Scan for the cell matching the given text and deliver its (x, y) coordinate at center. 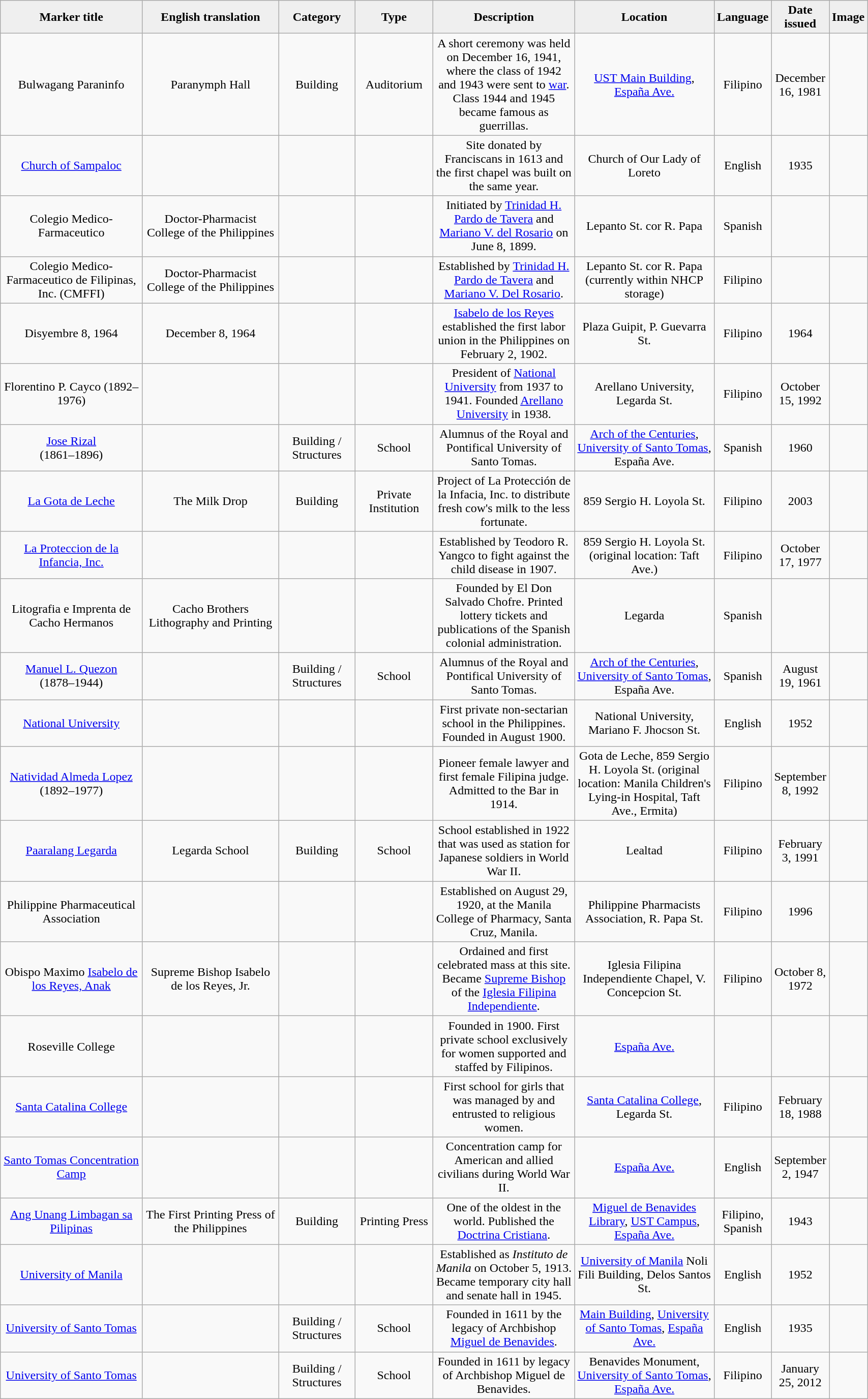
2003 (800, 501)
Arellano University, Legarda St. (645, 394)
Florentino P. Cayco (1892–1976) (71, 394)
Established by Trinidad H. Pardo de Tavera and Mariano V. Del Rosario. (504, 280)
Supreme Bishop Isabelo de los Reyes, Jr. (211, 979)
First school for girls that was managed by and entrusted to religious women. (504, 1107)
Founded in 1611 by legacy of Archbishop Miguel de Benavides. (504, 1375)
Image (848, 17)
Auditorium (394, 84)
Santa Catalina College, Legarda St. (645, 1107)
Paaralang Legarda (71, 851)
Language (742, 17)
Benavides Monument, University of Santo Tomas, España Ave. (645, 1375)
Natividad Almeda Lopez (1892–1977) (71, 784)
Concentration camp for American and allied civilians during World War II. (504, 1168)
Santa Catalina College (71, 1107)
Initiated by Trinidad H. Pardo de Tavera and Mariano V. del Rosario on June 8, 1899. (504, 226)
Lealtad (645, 851)
La Proteccion de la Infancia, Inc. (71, 555)
Ang Unang Limbagan sa Pilipinas (71, 1221)
University of Manila Noli Fili Building, Delos Santos St. (645, 1274)
Obispo Maximo Isabelo de los Reyes, Anak (71, 979)
Location (645, 17)
Church of Sampaloc (71, 166)
Philippine Pharmaceutical Association (71, 911)
1964 (800, 334)
University of Manila (71, 1274)
Project of La Protección de la Infacia, Inc. to distribute fresh cow's milk to the less fortunate. (504, 501)
Cacho Brothers Lithography and Printing (211, 615)
October 8, 1972 (800, 979)
Lepanto St. cor R. Papa (645, 226)
Site donated by Franciscans in 1613 and the first chapel was built on the same year. (504, 166)
Iglesia Filipina Independiente Chapel, V. Concepcion St. (645, 979)
Santo Tomas Concentration Camp (71, 1168)
Established on August 29, 1920, at the Manila College of Pharmacy, Santa Cruz, Manila. (504, 911)
Miguel de Benavides Library, UST Campus, España Ave. (645, 1221)
Description (504, 17)
Plaza Guipit, P. Guevarra St. (645, 334)
Philippine Pharmacists Association, R. Papa St. (645, 911)
Date issued (800, 17)
Isabelo de los Reyes established the first labor union in the Philippines on February 2, 1902. (504, 334)
Printing Press (394, 1221)
School established in 1922 that was used as station for Japanese soldiers in World War II. (504, 851)
Marker title (71, 17)
Ordained and first celebrated mass at this site. Became Supreme Bishop of the Iglesia Filipina Independiente. (504, 979)
Litografia e Imprenta de Cacho Hermanos (71, 615)
September 8, 1992 (800, 784)
January 25, 2012 (800, 1375)
Type (394, 17)
Category (316, 17)
Legarda (645, 615)
Founded in 1900. First private school exclusively for women supported and staffed by Filipinos. (504, 1047)
One of the oldest in the world. Published the Doctrina Cristiana. (504, 1221)
December 16, 1981 (800, 84)
First private non-sectarian school in the Philippines. Founded in August 1900. (504, 723)
December 8, 1964 (211, 334)
Jose Rizal(1861–1896) (71, 448)
Lepanto St. cor R. Papa (currently within NHCP storage) (645, 280)
La Gota de Leche (71, 501)
1960 (800, 448)
National University, Mariano F. Jhocson St. (645, 723)
Church of Our Lady of Loreto (645, 166)
February 18, 1988 (800, 1107)
October 17, 1977 (800, 555)
1996 (800, 911)
1943 (800, 1221)
Established as Instituto de Manila on October 5, 1913. Became temporary city hall and senate hall in 1945. (504, 1274)
Colegio Medico-Farmaceutico de Filipinas, Inc. (CMFFI) (71, 280)
Pioneer female lawyer and first female Filipina judge. Admitted to the Bar in 1914. (504, 784)
Manuel L. Quezon(1878–1944) (71, 676)
Colegio Medico-Farmaceutico (71, 226)
National University (71, 723)
Paranymph Hall (211, 84)
Established by Teodoro R. Yangco to fight against the child disease in 1907. (504, 555)
The First Printing Press of the Philippines (211, 1221)
Disyembre 8, 1964 (71, 334)
Founded by El Don Salvado Chofre. Printed lottery tickets and publications of the Spanish colonial administration. (504, 615)
Gota de Leche, 859 Sergio H. Loyola St. (original location: Manila Children's Lying-in Hospital, Taft Ave., Ermita) (645, 784)
English translation (211, 17)
A short ceremony was held on December 16, 1941, where the class of 1942 and 1943 were sent to war. Class 1944 and 1945 became famous as guerrillas. (504, 84)
October 15, 1992 (800, 394)
President of National University from 1937 to 1941. Founded Arellano University in 1938. (504, 394)
Legarda School (211, 851)
September 2, 1947 (800, 1168)
August 19, 1961 (800, 676)
Main Building, University of Santo Tomas, España Ave. (645, 1328)
859 Sergio H. Loyola St. (645, 501)
Bulwagang Paraninfo (71, 84)
The Milk Drop (211, 501)
Roseville College (71, 1047)
Founded in 1611 by the legacy of Archbishop Miguel de Benavides. (504, 1328)
859 Sergio H. Loyola St. (original location: Taft Ave.) (645, 555)
Filipino, Spanish (742, 1221)
Private Institution (394, 501)
February 3, 1991 (800, 851)
UST Main Building, España Ave. (645, 84)
